Locate the cell with the specified text and output its (X, Y) center coordinate. 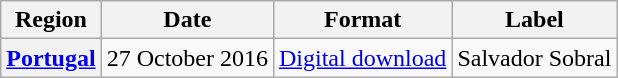
Format (362, 20)
Region (51, 20)
Portugal (51, 58)
Digital download (362, 58)
Date (187, 20)
Salvador Sobral (534, 58)
Label (534, 20)
27 October 2016 (187, 58)
